Scan for the cell matching the given text and deliver its [x, y] coordinate at center. 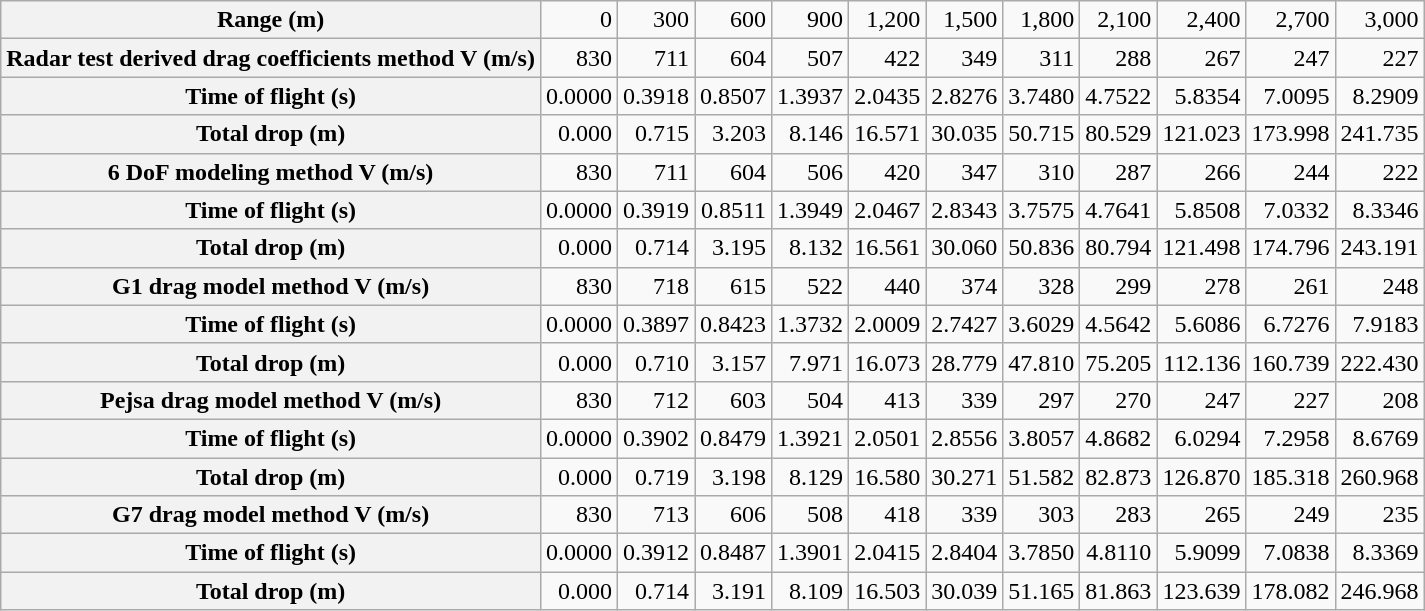
248 [1380, 286]
82.873 [1118, 477]
2,400 [1202, 20]
222 [1380, 172]
712 [656, 400]
3.191 [734, 591]
8.109 [810, 591]
173.998 [1290, 134]
Range (m) [271, 20]
260.968 [1380, 477]
75.205 [1118, 362]
7.0095 [1290, 96]
2.7427 [964, 324]
0.710 [656, 362]
G1 drag model method V (m/s) [271, 286]
303 [1042, 515]
2,700 [1290, 20]
0.719 [656, 477]
508 [810, 515]
1.3937 [810, 96]
2.8404 [964, 553]
300 [656, 20]
267 [1202, 58]
3.203 [734, 134]
241.735 [1380, 134]
7.971 [810, 362]
160.739 [1290, 362]
1.3732 [810, 324]
243.191 [1380, 248]
0.8507 [734, 96]
121.498 [1202, 248]
174.796 [1290, 248]
28.779 [964, 362]
5.6086 [1202, 324]
3,000 [1380, 20]
6.0294 [1202, 438]
603 [734, 400]
2.0435 [888, 96]
0.8423 [734, 324]
235 [1380, 515]
0 [578, 20]
600 [734, 20]
8.6769 [1380, 438]
30.271 [964, 477]
3.8057 [1042, 438]
0.3897 [656, 324]
440 [888, 286]
261 [1290, 286]
8.2909 [1380, 96]
3.157 [734, 362]
3.195 [734, 248]
0.3912 [656, 553]
112.136 [1202, 362]
522 [810, 286]
1.3921 [810, 438]
30.035 [964, 134]
4.8682 [1118, 438]
208 [1380, 400]
8.132 [810, 248]
606 [734, 515]
297 [1042, 400]
3.198 [734, 477]
50.836 [1042, 248]
81.863 [1118, 591]
1.3949 [810, 210]
0.8479 [734, 438]
3.7575 [1042, 210]
900 [810, 20]
3.7850 [1042, 553]
2.0467 [888, 210]
2.8276 [964, 96]
222.430 [1380, 362]
1,500 [964, 20]
Pejsa drag model method V (m/s) [271, 400]
287 [1118, 172]
30.060 [964, 248]
8.3346 [1380, 210]
3.7480 [1042, 96]
1,800 [1042, 20]
374 [964, 286]
7.9183 [1380, 324]
0.8511 [734, 210]
80.529 [1118, 134]
504 [810, 400]
7.2958 [1290, 438]
311 [1042, 58]
16.503 [888, 591]
7.0332 [1290, 210]
16.571 [888, 134]
2.8556 [964, 438]
80.794 [1118, 248]
126.870 [1202, 477]
5.8508 [1202, 210]
246.968 [1380, 591]
0.3902 [656, 438]
270 [1118, 400]
310 [1042, 172]
50.715 [1042, 134]
507 [810, 58]
8.3369 [1380, 553]
185.318 [1290, 477]
347 [964, 172]
47.810 [1042, 362]
51.582 [1042, 477]
2.0009 [888, 324]
7.0838 [1290, 553]
1.3901 [810, 553]
8.146 [810, 134]
249 [1290, 515]
265 [1202, 515]
4.8110 [1118, 553]
0.3918 [656, 96]
283 [1118, 515]
713 [656, 515]
6 DoF modeling method V (m/s) [271, 172]
Radar test derived drag coefficients method V (m/s) [271, 58]
6.7276 [1290, 324]
4.7641 [1118, 210]
8.129 [810, 477]
5.9099 [1202, 553]
51.165 [1042, 591]
4.5642 [1118, 324]
2,100 [1118, 20]
278 [1202, 286]
178.082 [1290, 591]
615 [734, 286]
266 [1202, 172]
0.715 [656, 134]
506 [810, 172]
G7 drag model method V (m/s) [271, 515]
422 [888, 58]
2.0501 [888, 438]
2.0415 [888, 553]
1,200 [888, 20]
0.3919 [656, 210]
244 [1290, 172]
3.6029 [1042, 324]
2.8343 [964, 210]
5.8354 [1202, 96]
123.639 [1202, 591]
0.8487 [734, 553]
328 [1042, 286]
30.039 [964, 591]
299 [1118, 286]
413 [888, 400]
16.580 [888, 477]
16.073 [888, 362]
4.7522 [1118, 96]
349 [964, 58]
420 [888, 172]
16.561 [888, 248]
418 [888, 515]
288 [1118, 58]
121.023 [1202, 134]
718 [656, 286]
